Return [x, y] of the center of cell containing provided text 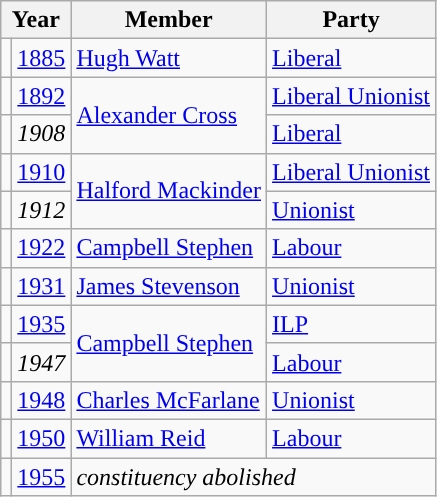
ILP [352, 324]
William Reid [169, 438]
1948 [42, 400]
1908 [42, 134]
Halford Mackinder [169, 191]
Alexander Cross [169, 115]
Year [36, 20]
1892 [42, 96]
Member [169, 20]
1885 [42, 58]
1947 [42, 362]
1912 [42, 210]
1955 [42, 477]
1922 [42, 248]
1950 [42, 438]
Hugh Watt [169, 58]
Party [352, 20]
1935 [42, 324]
1931 [42, 286]
Charles McFarlane [169, 400]
constituency abolished [254, 477]
James Stevenson [169, 286]
1910 [42, 172]
